Determine the [X, Y] coordinate at the center of the cell enclosing the given text.  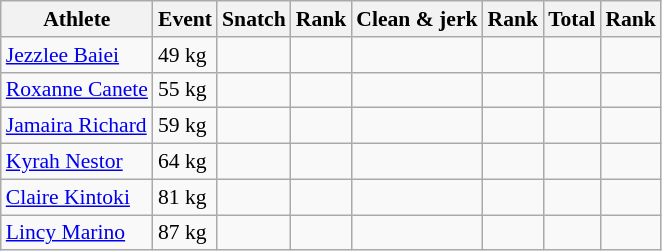
Event [185, 19]
81 kg [185, 197]
Jezzlee Baiei [77, 55]
Clean & jerk [416, 19]
Jamaira Richard [77, 126]
Athlete [77, 19]
Kyrah Nestor [77, 162]
55 kg [185, 90]
Snatch [254, 19]
Claire Kintoki [77, 197]
Lincy Marino [77, 233]
49 kg [185, 55]
59 kg [185, 126]
87 kg [185, 233]
Total [572, 19]
64 kg [185, 162]
Roxanne Canete [77, 90]
